Capture the cell that displays the provided text and extract its [X, Y] central coordinate. 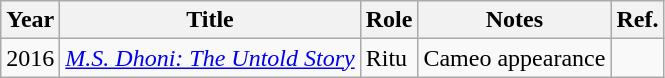
Title [210, 20]
2016 [30, 58]
Ref. [638, 20]
Cameo appearance [514, 58]
Year [30, 20]
Notes [514, 20]
Role [389, 20]
M.S. Dhoni: The Untold Story [210, 58]
Ritu [389, 58]
